Identify which cell holds the provided text, then report its [X, Y] central coordinate. 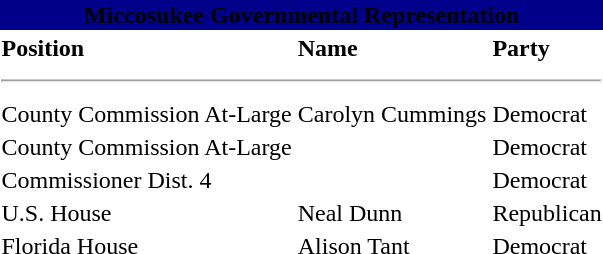
Neal Dunn [392, 213]
Name [392, 48]
U.S. House [146, 213]
Carolyn Cummings [392, 114]
Party [547, 48]
Position [146, 48]
Republican [547, 213]
Miccosukee Governmental Representation [302, 15]
Commissioner Dist. 4 [146, 180]
